Scan for the cell matching the given text and deliver its (X, Y) coordinate at center. 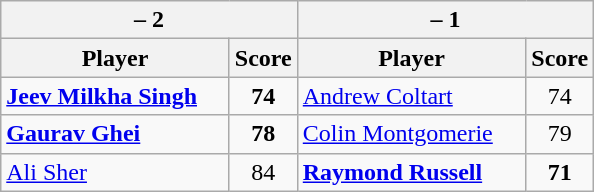
78 (263, 134)
Colin Montgomerie (412, 134)
Gaurav Ghei (116, 134)
– 2 (150, 20)
Jeev Milkha Singh (116, 96)
84 (263, 172)
– 1 (446, 20)
79 (560, 134)
Andrew Coltart (412, 96)
71 (560, 172)
Raymond Russell (412, 172)
Ali Sher (116, 172)
